Pinpoint the cell where the given text exists, returning its [x, y] midpoint coordinate. 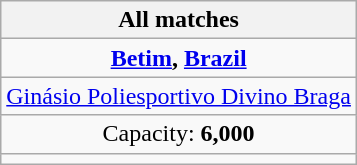
Ginásio Poliesportivo Divino Braga [179, 96]
Capacity: 6,000 [179, 134]
Betim, Brazil [179, 58]
All matches [179, 20]
